For the text-containing cell, return its midpoint in (x, y) coordinate format. 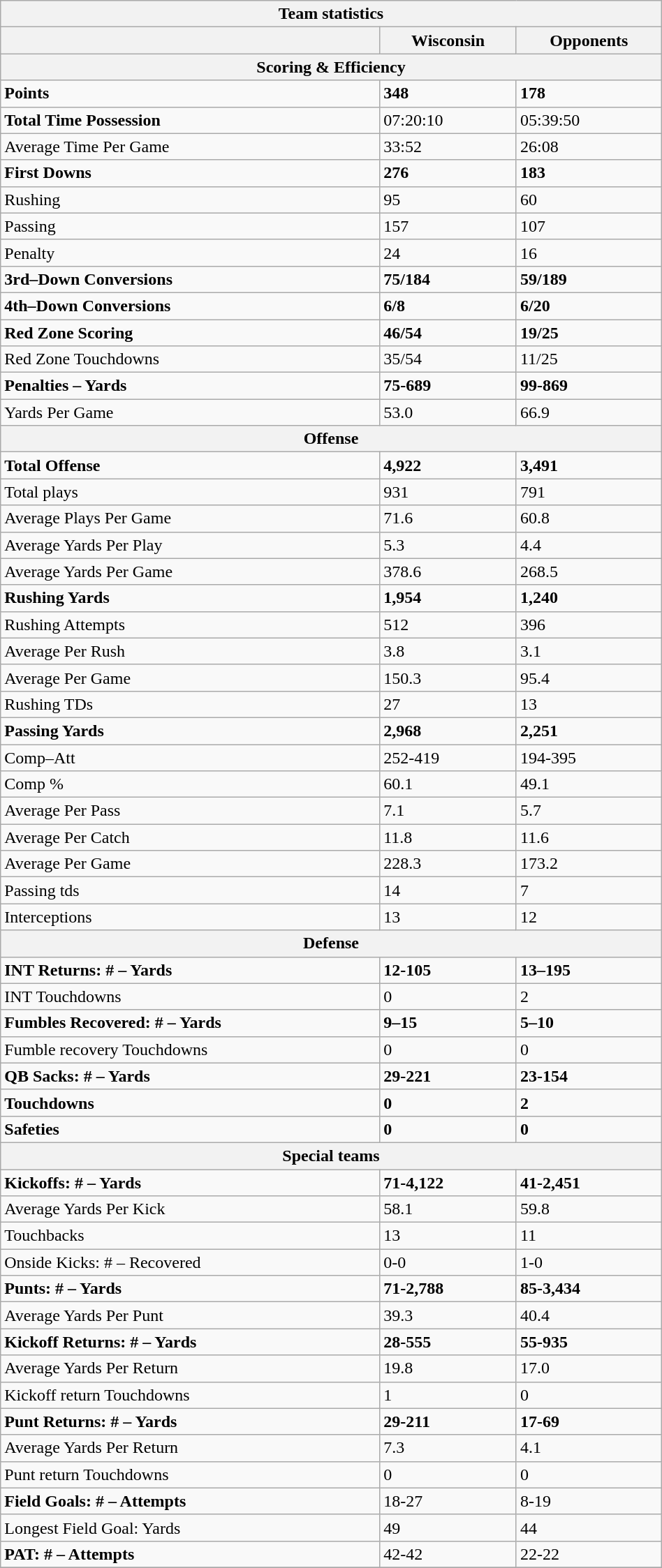
378.6 (448, 572)
Penalties – Yards (190, 386)
23-154 (589, 1076)
4.1 (589, 1448)
Red Zone Scoring (190, 333)
Longest Field Goal: Yards (190, 1528)
19.8 (448, 1368)
49.1 (589, 784)
55-935 (589, 1342)
60.8 (589, 518)
252-419 (448, 757)
Penalty (190, 253)
Red Zone Touchdowns (190, 359)
42-42 (448, 1554)
107 (589, 226)
35/54 (448, 359)
60 (589, 200)
Offense (331, 439)
05:39:50 (589, 120)
Rushing Attempts (190, 625)
Team statistics (331, 14)
39.3 (448, 1315)
157 (448, 226)
Kickoff return Touchdowns (190, 1395)
INT Touchdowns (190, 996)
183 (589, 173)
1-0 (589, 1262)
11.8 (448, 837)
Touchdowns (190, 1103)
276 (448, 173)
INT Returns: # – Yards (190, 970)
58.1 (448, 1209)
Average Plays Per Game (190, 518)
07:20:10 (448, 120)
16 (589, 253)
512 (448, 625)
26:08 (589, 147)
Scoring & Efficiency (331, 67)
33:52 (448, 147)
66.9 (589, 412)
Kickoff Returns: # – Yards (190, 1342)
3.8 (448, 651)
53.0 (448, 412)
Rushing Yards (190, 598)
49 (448, 1528)
Passing (190, 226)
Punt return Touchdowns (190, 1474)
6/8 (448, 306)
Punts: # – Yards (190, 1289)
Field Goals: # – Attempts (190, 1501)
2,968 (448, 731)
150.3 (448, 678)
7.1 (448, 811)
75-689 (448, 386)
Total Offense (190, 465)
Punt Returns: # – Yards (190, 1421)
85-3,434 (589, 1289)
Rushing (190, 200)
71-4,122 (448, 1183)
Average Per Catch (190, 837)
28-555 (448, 1342)
173.2 (589, 864)
3.1 (589, 651)
13–195 (589, 970)
5–10 (589, 1023)
24 (448, 253)
Points (190, 94)
178 (589, 94)
71-2,788 (448, 1289)
Yards Per Game (190, 412)
27 (448, 704)
22-22 (589, 1554)
Passing Yards (190, 731)
12-105 (448, 970)
19/25 (589, 333)
Rushing TDs (190, 704)
791 (589, 492)
59.8 (589, 1209)
Kickoffs: # – Yards (190, 1183)
Interceptions (190, 917)
41-2,451 (589, 1183)
60.1 (448, 784)
44 (589, 1528)
Average Yards Per Punt (190, 1315)
29-221 (448, 1076)
7.3 (448, 1448)
14 (448, 890)
71.6 (448, 518)
99-869 (589, 386)
18-27 (448, 1501)
Safeties (190, 1129)
2,251 (589, 731)
Comp % (190, 784)
8-19 (589, 1501)
Total Time Possession (190, 120)
1 (448, 1395)
Fumbles Recovered: # – Yards (190, 1023)
Special teams (331, 1156)
Passing tds (190, 890)
Fumble recovery Touchdowns (190, 1050)
228.3 (448, 864)
Touchbacks (190, 1236)
3rd–Down Conversions (190, 279)
5.7 (589, 811)
Onside Kicks: # – Recovered (190, 1262)
PAT: # – Attempts (190, 1554)
4,922 (448, 465)
3,491 (589, 465)
0-0 (448, 1262)
4th–Down Conversions (190, 306)
17.0 (589, 1368)
Average Time Per Game (190, 147)
Wisconsin (448, 40)
268.5 (589, 572)
95 (448, 200)
40.4 (589, 1315)
75/184 (448, 279)
Average Per Rush (190, 651)
Comp–Att (190, 757)
First Downs (190, 173)
Average Yards Per Play (190, 545)
12 (589, 917)
29-211 (448, 1421)
Average Per Pass (190, 811)
348 (448, 94)
6/20 (589, 306)
396 (589, 625)
194-395 (589, 757)
931 (448, 492)
9–15 (448, 1023)
7 (589, 890)
46/54 (448, 333)
Average Yards Per Game (190, 572)
59/189 (589, 279)
17-69 (589, 1421)
95.4 (589, 678)
11 (589, 1236)
Opponents (589, 40)
4.4 (589, 545)
1,240 (589, 598)
Defense (331, 943)
Average Yards Per Kick (190, 1209)
11/25 (589, 359)
Total plays (190, 492)
5.3 (448, 545)
1,954 (448, 598)
11.6 (589, 837)
QB Sacks: # – Yards (190, 1076)
